Pinpoint the cell where the given text exists, returning its (X, Y) midpoint coordinate. 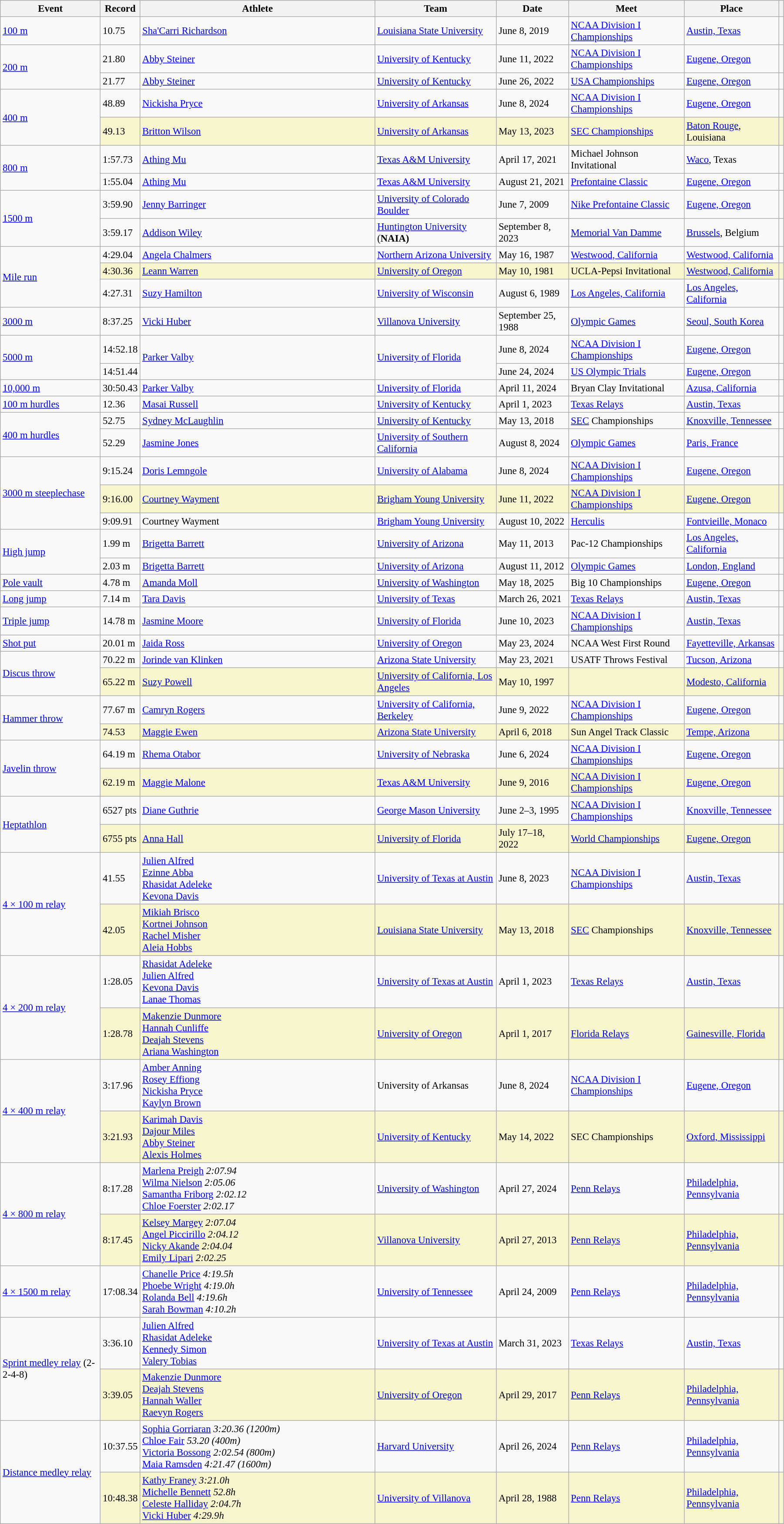
Karimah Davis Dajour Miles Abby Steiner Alexis Holmes (258, 1137)
Memorial Van Damme (627, 232)
Herculis (627, 521)
Heptathlon (50, 824)
12.36 (120, 404)
March 31, 2023 (533, 1343)
Harvard University (436, 1446)
1:28.05 (120, 982)
University of Texas (436, 599)
Sha'Carri Richardson (258, 31)
200 m (50, 67)
9:09.91 (120, 521)
14:52.18 (120, 349)
Sprint medley relay (2-2-4-8) (50, 1369)
August 6, 1989 (533, 293)
Modesto, California (731, 682)
Suzy Powell (258, 682)
Addison Wiley (258, 232)
Event (50, 9)
4 × 400 m relay (50, 1111)
8:17.45 (120, 1240)
8:37.25 (120, 321)
Makenzie Dunmore Deajah Stevens Hannah Waller Raevyn Rogers (258, 1395)
Jasmine Jones (258, 443)
3:59.17 (120, 232)
Date (533, 9)
June 24, 2024 (533, 372)
4.78 m (120, 582)
Angela Chalmers (258, 255)
Chanelle Price 4:19.5hPhoebe Wright 4:19.0h Rolanda Bell 4:19.6hSarah Bowman 4:10.2h (258, 1292)
Fayetteville, Arkansas (731, 643)
400 m (50, 118)
April 24, 2009 (533, 1292)
Hammer throw (50, 718)
April 17, 2021 (533, 159)
21.77 (120, 81)
6527 pts (120, 811)
10:48.38 (120, 1498)
3000 m steeplechase (50, 494)
August 10, 2022 (533, 521)
52.29 (120, 443)
Discus throw (50, 673)
1:57.73 (120, 159)
41.55 (120, 878)
June 9, 2022 (533, 710)
Gainesville, Florida (731, 1033)
Athlete (258, 9)
May 14, 2022 (533, 1137)
Michael Johnson Invitational (627, 159)
NCAA West First Round (627, 643)
University of Tennessee (436, 1292)
August 21, 2021 (533, 182)
Nickisha Pryce (258, 104)
University of Nebraska (436, 755)
Masai Russell (258, 404)
June 9, 2016 (533, 783)
10.75 (120, 31)
University of California, Berkeley (436, 710)
Amanda Moll (258, 582)
April 1, 2017 (533, 1033)
Azusa, California (731, 388)
2.03 m (120, 566)
May 23, 2021 (533, 659)
June 6, 2024 (533, 755)
June 26, 2022 (533, 81)
Kathy Franey 3:21.0hMichelle Bennett 52.8hCeleste Halliday 2:04.7hVicki Huber 4:29.9h (258, 1498)
4 × 200 m relay (50, 1007)
Prefontaine Classic (627, 182)
June 8, 2023 (533, 878)
7.14 m (120, 599)
10,000 m (50, 388)
42.05 (120, 931)
6755 pts (120, 838)
July 17–18, 2022 (533, 838)
4 × 1500 m relay (50, 1292)
14:51.44 (120, 372)
Pole vault (50, 582)
3:36.10 (120, 1343)
3:39.05 (120, 1395)
University of Villanova (436, 1498)
Seoul, South Korea (731, 321)
3:21.93 (120, 1137)
Big 10 Championships (627, 582)
70.22 m (120, 659)
Oxford, Mississippi (731, 1137)
3:59.90 (120, 205)
UCLA-Pepsi Invitational (627, 271)
Rhema Otabor (258, 755)
100 m hurdles (50, 404)
Diane Guthrie (258, 811)
September 25, 1988 (533, 321)
4 × 100 m relay (50, 905)
Baton Rouge, Louisiana (731, 131)
Place (731, 9)
4:27.31 (120, 293)
Florida Relays (627, 1033)
Jorinde van Klinken (258, 659)
University of Wisconsin (436, 293)
Pac-12 Championships (627, 544)
4:30.36 (120, 271)
April 6, 2018 (533, 732)
Jaida Ross (258, 643)
14.78 m (120, 621)
20.01 m (120, 643)
100 m (50, 31)
April 26, 2024 (533, 1446)
10:37.55 (120, 1446)
400 m hurdles (50, 435)
Brussels, Belgium (731, 232)
1.99 m (120, 544)
77.67 m (120, 710)
49.13 (120, 131)
August 8, 2024 (533, 443)
June 7, 2009 (533, 205)
University of Southern California (436, 443)
65.22 m (120, 682)
Amber AnningRosey Effiong Nickisha PryceKaylyn Brown (258, 1085)
Paris, France (731, 443)
Mile run (50, 277)
University of California, Los Angeles (436, 682)
Jasmine Moore (258, 621)
21.80 (120, 59)
March 26, 2021 (533, 599)
Suzy Hamilton (258, 293)
June 10, 2023 (533, 621)
1500 m (50, 219)
5000 m (50, 357)
9:15.24 (120, 471)
Tara Davis (258, 599)
52.75 (120, 421)
17:08.34 (120, 1292)
USA Championships (627, 81)
74.53 (120, 732)
May 23, 2024 (533, 643)
Marlena Preigh 2:07.94 Wilma Nielson 2:05.06Samantha Friborg 2:02.12Chloe Foerster 2:02.17 (258, 1188)
May 16, 1987 (533, 255)
May 18, 2025 (533, 582)
University of Colorado Boulder (436, 205)
April 28, 1988 (533, 1498)
April 11, 2024 (533, 388)
Triple jump (50, 621)
Sydney McLaughlin (258, 421)
Britton Wilson (258, 131)
1:55.04 (120, 182)
University of Alabama (436, 471)
Leann Warren (258, 271)
1:28.78 (120, 1033)
Shot put (50, 643)
8:17.28 (120, 1188)
George Mason University (436, 811)
May 10, 1997 (533, 682)
Rhasidat Adeleke Julien Alfred Kevona DavisLanae Thomas (258, 982)
3000 m (50, 321)
30:50.43 (120, 388)
48.89 (120, 104)
May 11, 2013 (533, 544)
Record (120, 9)
Mikiah BriscoKortnei JohnsonRachel MisherAleia Hobbs (258, 931)
Tucson, Arizona (731, 659)
April 27, 2013 (533, 1240)
Javelin throw (50, 769)
June 8, 2019 (533, 31)
Team (436, 9)
62.19 m (120, 783)
64.19 m (120, 755)
3:17.96 (120, 1085)
May 13, 2023 (533, 131)
Nike Prefontaine Classic (627, 205)
800 m (50, 168)
Julien Alfred Ezinne Abba Rhasidat Adeleke Kevona Davis (258, 878)
Tempe, Arizona (731, 732)
World Championships (627, 838)
Camryn Rogers (258, 710)
June 2–3, 1995 (533, 811)
April 29, 2017 (533, 1395)
Maggie Ewen (258, 732)
April 27, 2024 (533, 1188)
Long jump (50, 599)
9:16.00 (120, 499)
London, England (731, 566)
Kelsey Margey 2:07.04Angel Piccirillo 2:04.12Nicky Akande 2:04.04Emily Lipari 2:02.25 (258, 1240)
May 10, 1981 (533, 271)
4:29.04 (120, 255)
Distance medley relay (50, 1472)
Makenzie DunmoreHannah CunliffeDeajah StevensAriana Washington (258, 1033)
Huntington University (NAIA) (436, 232)
August 11, 2012 (533, 566)
Maggie Malone (258, 783)
Doris Lemngole (258, 471)
Bryan Clay Invitational (627, 388)
High jump (50, 552)
USATF Throws Festival (627, 659)
Sun Angel Track Classic (627, 732)
US Olympic Trials (627, 372)
Fontvieille, Monaco (731, 521)
Jenny Barringer (258, 205)
Sophia Gorriaran 3:20.36 (1200m)Chloe Fair 53.20 (400m)Victoria Bossong 2:02.54 (800m) Maia Ramsden 4:21.47 (1600m) (258, 1446)
Waco, Texas (731, 159)
Anna Hall (258, 838)
September 8, 2023 (533, 232)
Julien Alfred Rhasidat AdelekeKennedy SimonValery Tobias (258, 1343)
Meet (627, 9)
Vicki Huber (258, 321)
4 × 800 m relay (50, 1214)
Northern Arizona University (436, 255)
